Search for the cell housing the specified text and yield its (X, Y) center coordinate. 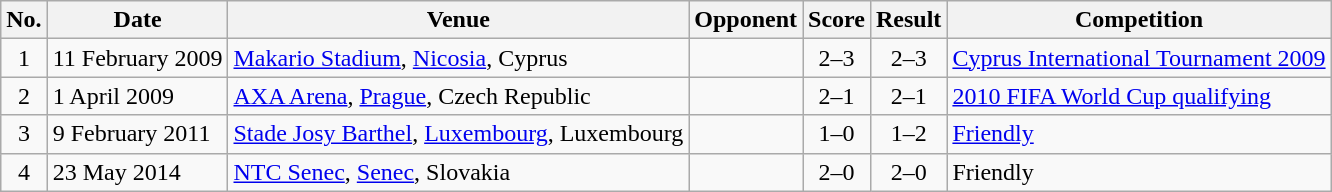
1–2 (908, 134)
Score (837, 20)
1 (24, 58)
23 May 2014 (138, 172)
Cyprus International Tournament 2009 (1139, 58)
Opponent (746, 20)
No. (24, 20)
Result (908, 20)
9 February 2011 (138, 134)
4 (24, 172)
Makario Stadium, Nicosia, Cyprus (458, 58)
NTC Senec, Senec, Slovakia (458, 172)
Stade Josy Barthel, Luxembourg, Luxembourg (458, 134)
Date (138, 20)
2 (24, 96)
Competition (1139, 20)
2010 FIFA World Cup qualifying (1139, 96)
3 (24, 134)
Venue (458, 20)
11 February 2009 (138, 58)
1 April 2009 (138, 96)
1–0 (837, 134)
AXA Arena, Prague, Czech Republic (458, 96)
